Provide the [X, Y] coordinate of the cell's center where the given text is located.  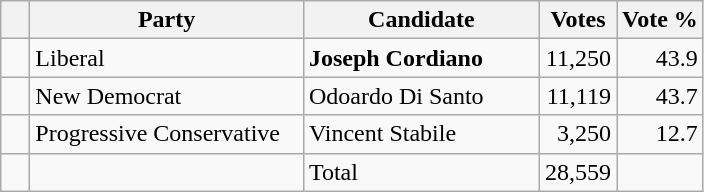
43.7 [660, 96]
New Democrat [167, 96]
Total [421, 172]
Candidate [421, 20]
12.7 [660, 134]
11,119 [578, 96]
Progressive Conservative [167, 134]
11,250 [578, 58]
3,250 [578, 134]
Liberal [167, 58]
Party [167, 20]
Odoardo Di Santo [421, 96]
Joseph Cordiano [421, 58]
43.9 [660, 58]
28,559 [578, 172]
Votes [578, 20]
Vote % [660, 20]
Vincent Stabile [421, 134]
